Return (x, y) of the center of cell containing provided text 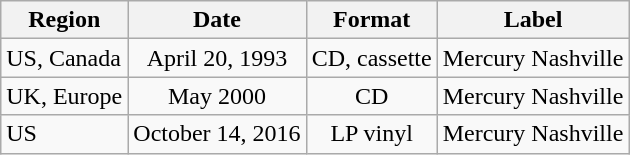
October 14, 2016 (217, 134)
US, Canada (64, 58)
US (64, 134)
April 20, 1993 (217, 58)
Label (533, 20)
Region (64, 20)
UK, Europe (64, 96)
May 2000 (217, 96)
LP vinyl (372, 134)
CD, cassette (372, 58)
Date (217, 20)
CD (372, 96)
Format (372, 20)
